Scan for the cell matching the given text and deliver its (X, Y) coordinate at center. 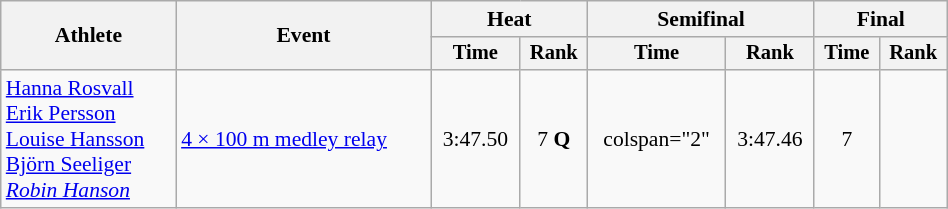
3:47.46 (770, 139)
Semifinal (702, 19)
7 Q (554, 139)
7 (846, 139)
Heat (510, 19)
Event (304, 36)
Athlete (88, 36)
Hanna Rosvall Erik Persson Louise HanssonBjörn SeeligerRobin Hanson (88, 139)
4 × 100 m medley relay (304, 139)
Final (880, 19)
colspan="2" (657, 139)
3:47.50 (476, 139)
